Detect which cell encompasses the target text, then output its (X, Y) center coordinate. 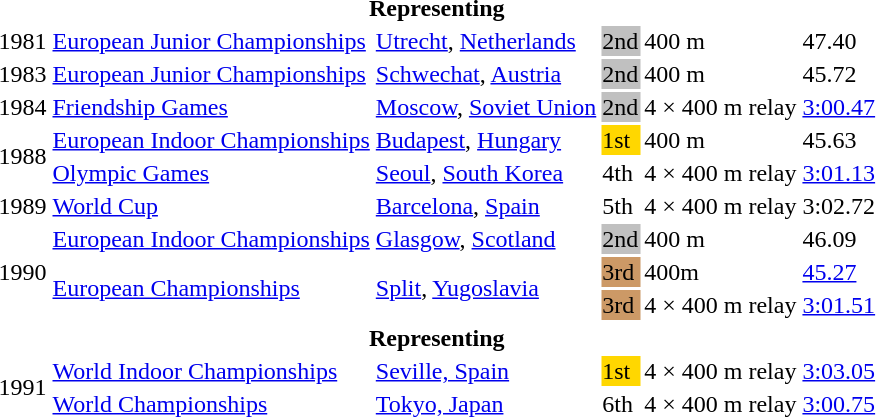
Friendship Games (211, 107)
Budapest, Hungary (486, 140)
400m (720, 272)
Seville, Spain (486, 371)
Barcelona, Spain (486, 206)
5th (620, 206)
Schwechat, Austria (486, 74)
Split, Yugoslavia (486, 288)
Utrecht, Netherlands (486, 41)
World Cup (211, 206)
World Indoor Championships (211, 371)
4th (620, 173)
Moscow, Soviet Union (486, 107)
Olympic Games (211, 173)
Glasgow, Scotland (486, 239)
Seoul, South Korea (486, 173)
European Championships (211, 288)
